Capture the cell that displays the provided text and extract its (X, Y) central coordinate. 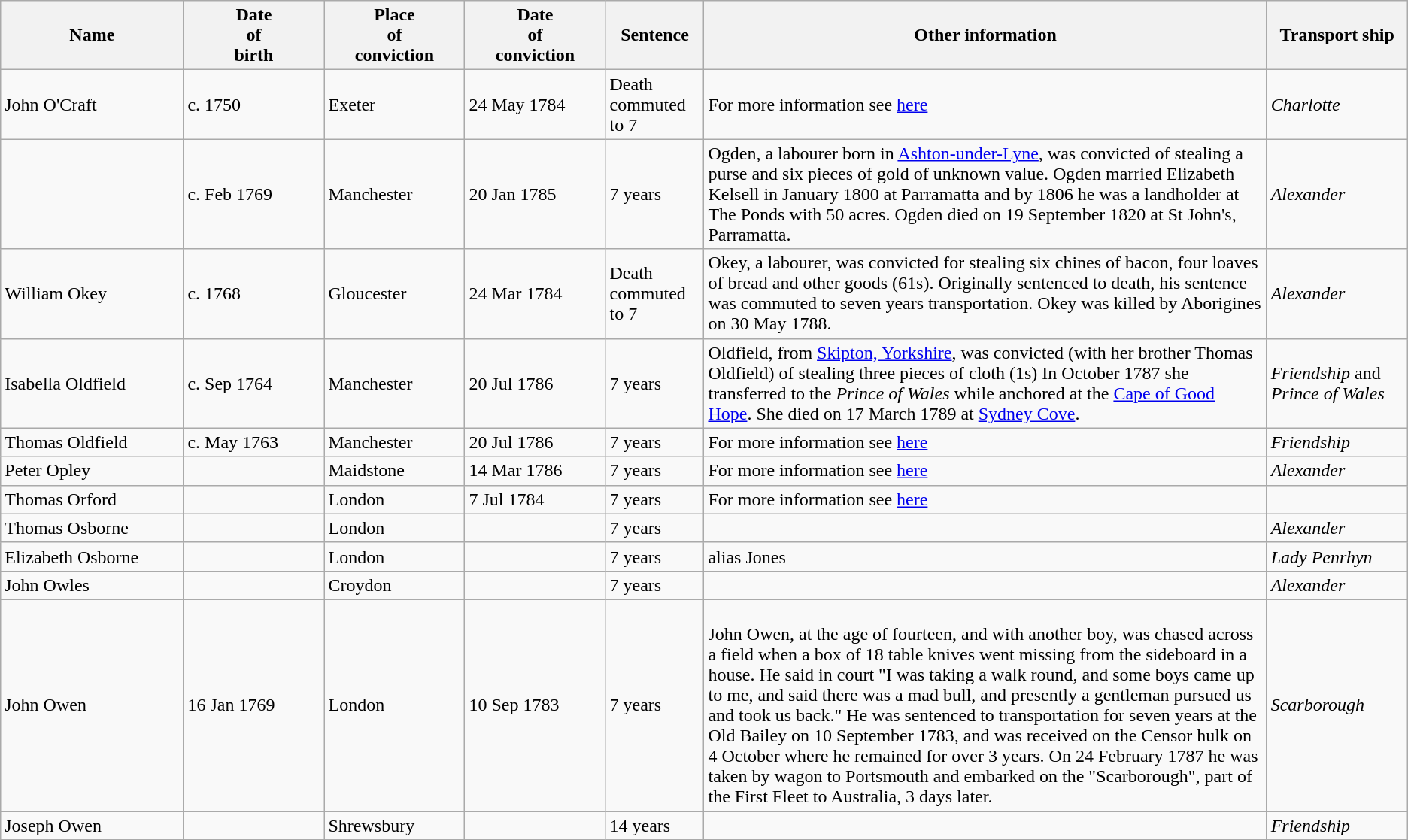
Joseph Owen (92, 825)
Transport ship (1337, 35)
Isabella Oldfield (92, 384)
Thomas Orford (92, 499)
Peter Opley (92, 471)
John O'Craft (92, 105)
Dateofconviction (536, 35)
c. Sep 1764 (254, 384)
Friendship and Prince of Wales (1337, 384)
7 Jul 1784 (536, 499)
16 Jan 1769 (254, 705)
c. 1768 (254, 293)
Gloucester (394, 293)
20 Jan 1785 (536, 194)
alias Jones (985, 556)
Maidstone (394, 471)
Placeofconviction (394, 35)
c. May 1763 (254, 442)
Croydon (394, 585)
Lady Penrhyn (1337, 556)
24 Mar 1784 (536, 293)
Scarborough (1337, 705)
Thomas Osborne (92, 528)
Name (92, 35)
John Owen (92, 705)
Charlotte (1337, 105)
c. Feb 1769 (254, 194)
Dateofbirth (254, 35)
c. 1750 (254, 105)
John Owles (92, 585)
Exeter (394, 105)
24 May 1784 (536, 105)
William Okey (92, 293)
Sentence (654, 35)
10 Sep 1783 (536, 705)
14 Mar 1786 (536, 471)
Thomas Oldfield (92, 442)
Shrewsbury (394, 825)
14 years (654, 825)
Elizabeth Osborne (92, 556)
Other information (985, 35)
